Extract the [X, Y] coordinate from the center of the cell holding the provided text.  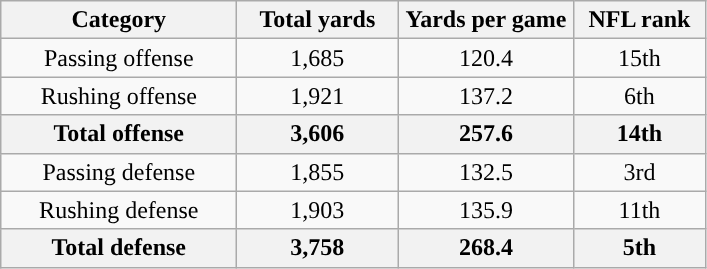
5th [640, 248]
3rd [640, 172]
120.4 [486, 58]
Total offense [119, 134]
NFL rank [640, 20]
Total yards [318, 20]
1,921 [318, 96]
15th [640, 58]
137.2 [486, 96]
3,606 [318, 134]
6th [640, 96]
Category [119, 20]
11th [640, 210]
268.4 [486, 248]
257.6 [486, 134]
1,685 [318, 58]
Rushing defense [119, 210]
3,758 [318, 248]
1,903 [318, 210]
14th [640, 134]
Yards per game [486, 20]
132.5 [486, 172]
Passing offense [119, 58]
Rushing offense [119, 96]
135.9 [486, 210]
1,855 [318, 172]
Total defense [119, 248]
Passing defense [119, 172]
